Identify which cell holds the provided text, then report its [x, y] central coordinate. 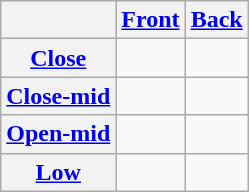
Close-mid [58, 96]
Front [150, 20]
Low [58, 172]
Close [58, 58]
Open-mid [58, 134]
Back [216, 20]
